Locate the cell with the specified text and output its [x, y] center coordinate. 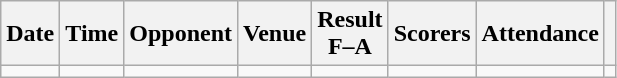
Attendance [540, 34]
ResultF–A [350, 34]
Time [92, 34]
Date [30, 34]
Opponent [181, 34]
Venue [275, 34]
Scorers [432, 34]
